Locate the cell with the specified text and output its [x, y] center coordinate. 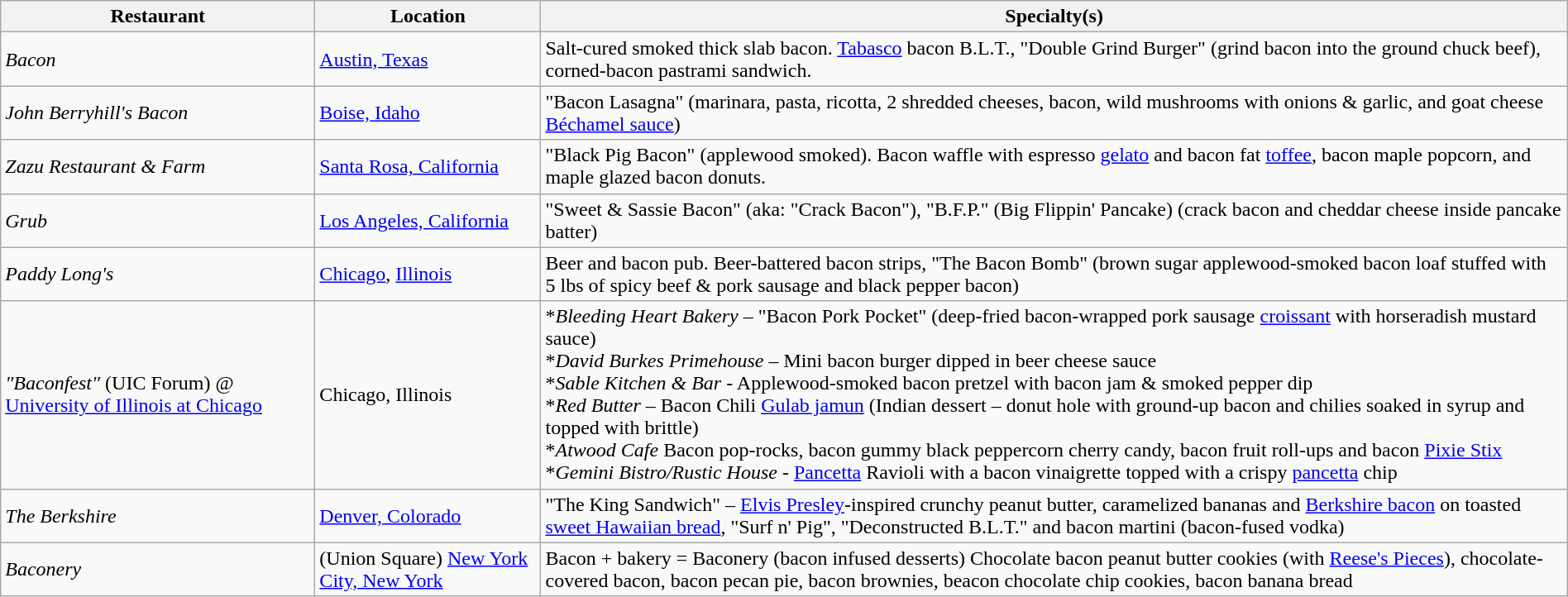
Location [428, 17]
Baconery [158, 569]
Paddy Long's [158, 275]
Restaurant [158, 17]
"Baconfest" (UIC Forum) @ University of Illinois at Chicago [158, 395]
Los Angeles, California [428, 220]
Austin, Texas [428, 60]
The Berkshire [158, 516]
Santa Rosa, California [428, 167]
"Sweet & Sassie Bacon" (aka: "Crack Bacon"), "B.F.P." (Big Flippin' Pancake) (crack bacon and cheddar cheese inside pancake batter) [1054, 220]
"Black Pig Bacon" (applewood smoked). Bacon waffle with espresso gelato and bacon fat toffee, bacon maple popcorn, and maple glazed bacon donuts. [1054, 167]
"Bacon Lasagna" (marinara, pasta, ricotta, 2 shredded cheeses, bacon, wild mushrooms with onions & garlic, and goat cheese Béchamel sauce) [1054, 112]
Denver, Colorado [428, 516]
John Berryhill's Bacon [158, 112]
Bacon [158, 60]
(Union Square) New York City, New York [428, 569]
Grub [158, 220]
Specialty(s) [1054, 17]
Boise, Idaho [428, 112]
Zazu Restaurant & Farm [158, 167]
